From the cell containing the given text, extract its center point as [X, Y] coordinate. 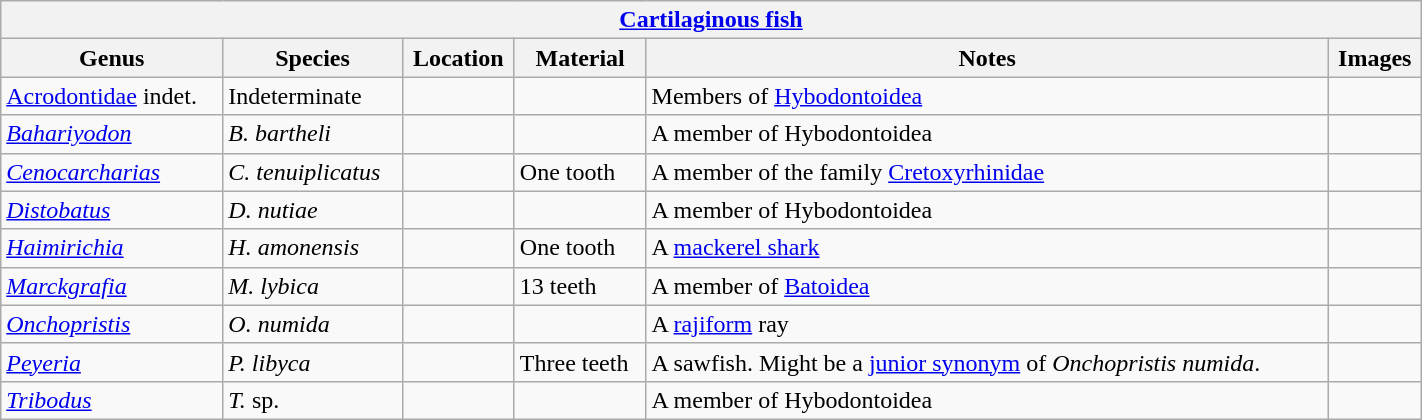
Onchopristis [112, 324]
M. lybica [313, 286]
A mackerel shark [987, 248]
Bahariyodon [112, 134]
Cartilaginous fish [711, 20]
Notes [987, 58]
A rajiform ray [987, 324]
Haimirichia [112, 248]
A member of Batoidea [987, 286]
Acrodontidae indet. [112, 96]
13 teeth [580, 286]
P. libyca [313, 362]
Indeterminate [313, 96]
Location [458, 58]
Three teeth [580, 362]
Material [580, 58]
Peyeria [112, 362]
C. tenuiplicatus [313, 172]
O. numida [313, 324]
Distobatus [112, 210]
Members of Hybodontoidea [987, 96]
Marckgrafia [112, 286]
Images [1374, 58]
T. sp. [313, 400]
Genus [112, 58]
Tribodus [112, 400]
B. bartheli [313, 134]
H. amonensis [313, 248]
A sawfish. Might be a junior synonym of Onchopristis numida. [987, 362]
Cenocarcharias [112, 172]
D. nutiae [313, 210]
A member of the family Cretoxyrhinidae [987, 172]
Species [313, 58]
